Search for the cell housing the specified text and yield its [x, y] center coordinate. 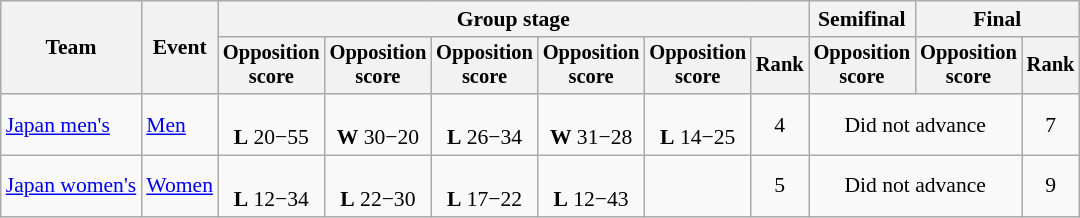
L 12−43 [592, 186]
Japan women's [72, 186]
Men [180, 124]
L 12−34 [272, 186]
L 17−22 [484, 186]
Japan men's [72, 124]
L 22−30 [378, 186]
Group stage [514, 19]
9 [1051, 186]
7 [1051, 124]
Team [72, 48]
Final [997, 19]
Semifinal [862, 19]
W 31−28 [592, 124]
W 30−20 [378, 124]
Women [180, 186]
L 20−55 [272, 124]
L 14−25 [698, 124]
4 [780, 124]
L 26−34 [484, 124]
5 [780, 186]
Event [180, 48]
